Return (x, y) of the center of cell containing provided text 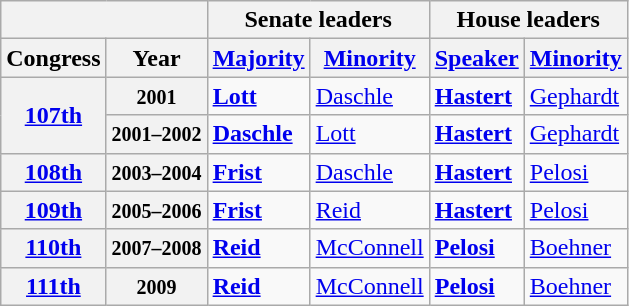
110th (54, 248)
Majority (258, 58)
Congress (54, 58)
109th (54, 210)
2001 (156, 96)
Speaker (476, 58)
House leaders (528, 20)
2009 (156, 286)
108th (54, 172)
2003–2004 (156, 172)
2005–2006 (156, 210)
2007–2008 (156, 248)
111th (54, 286)
Year (156, 58)
Senate leaders (318, 20)
107th (54, 115)
2001–2002 (156, 134)
